Identify which cell holds the provided text, then report its [X, Y] central coordinate. 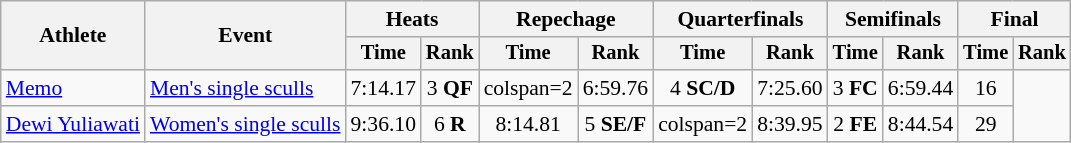
Final [1014, 19]
8:44.54 [920, 124]
Memo [73, 88]
6:59.76 [616, 88]
Event [246, 36]
3 FC [856, 88]
Athlete [73, 36]
3 QF [450, 88]
8:14.81 [528, 124]
7:25.60 [790, 88]
6 R [450, 124]
Repechage [566, 19]
Men's single sculls [246, 88]
Heats [412, 19]
4 SC/D [702, 88]
Semifinals [894, 19]
Dewi Yuliawati [73, 124]
16 [986, 88]
29 [986, 124]
5 SE/F [616, 124]
8:39.95 [790, 124]
7:14.17 [384, 88]
Women's single sculls [246, 124]
Quarterfinals [740, 19]
2 FE [856, 124]
9:36.10 [384, 124]
6:59.44 [920, 88]
